Extract the [x, y] coordinate from the center of the cell holding the provided text.  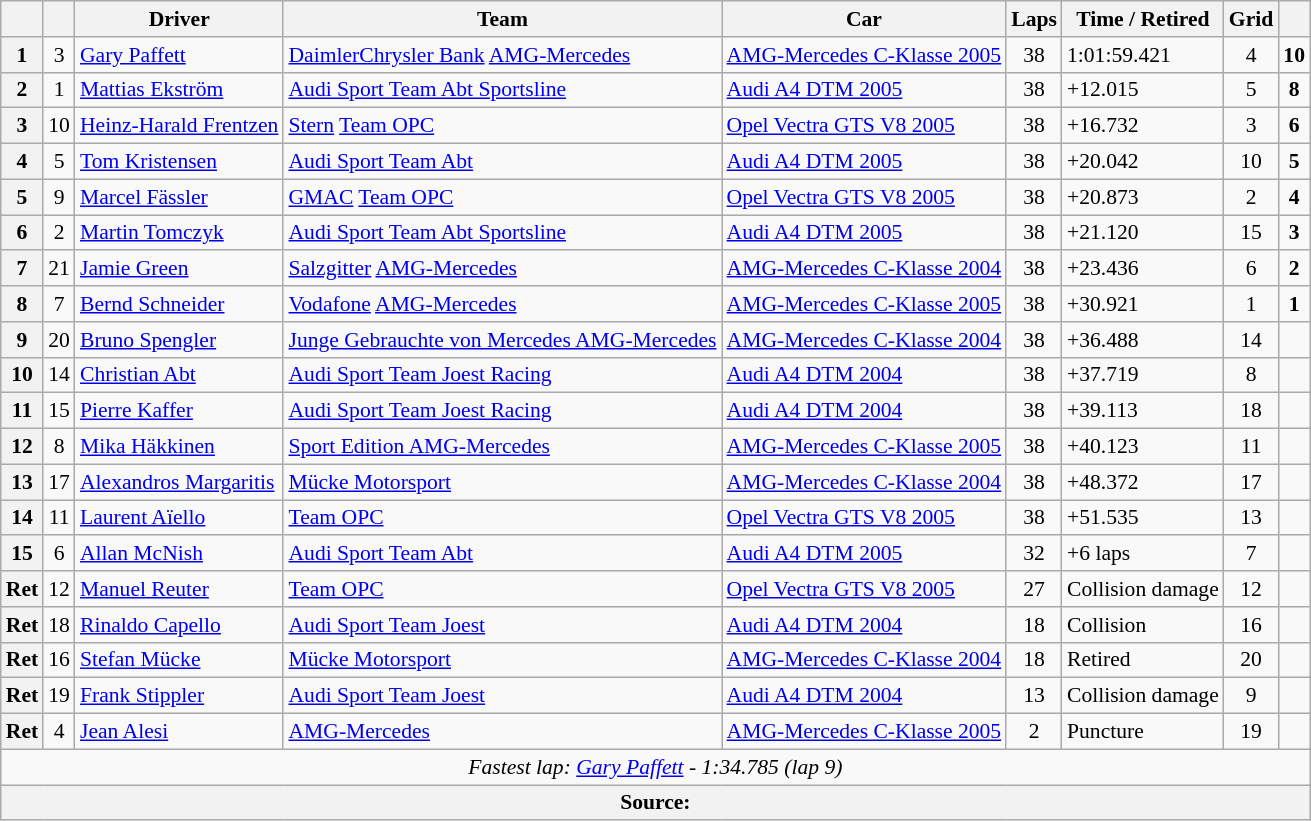
Junge Gebrauchte von Mercedes AMG-Mercedes [502, 340]
32 [1034, 554]
+39.113 [1143, 411]
Bernd Schneider [179, 304]
Gary Paffett [179, 55]
Allan McNish [179, 554]
Bruno Spengler [179, 340]
27 [1034, 589]
GMAC Team OPC [502, 197]
Stern Team OPC [502, 126]
Stefan Mücke [179, 660]
DaimlerChrysler Bank AMG-Mercedes [502, 55]
Alexandros Margaritis [179, 482]
+37.719 [1143, 375]
+12.015 [1143, 90]
+23.436 [1143, 269]
Mattias Ekström [179, 90]
Salzgitter AMG-Mercedes [502, 269]
Mika Häkkinen [179, 447]
Driver [179, 19]
Time / Retired [1143, 19]
Jean Alesi [179, 732]
+6 laps [1143, 554]
Retired [1143, 660]
Frank Stippler [179, 696]
+30.921 [1143, 304]
Sport Edition AMG-Mercedes [502, 447]
21 [59, 269]
+21.120 [1143, 233]
Heinz-Harald Frentzen [179, 126]
Collision [1143, 625]
Rinaldo Capello [179, 625]
Laps [1034, 19]
Marcel Fässler [179, 197]
+40.123 [1143, 447]
Vodafone AMG-Mercedes [502, 304]
+36.488 [1143, 340]
Source: [656, 803]
Car [864, 19]
Jamie Green [179, 269]
Manuel Reuter [179, 589]
+20.873 [1143, 197]
+16.732 [1143, 126]
+51.535 [1143, 518]
Christian Abt [179, 375]
AMG-Mercedes [502, 732]
Martin Tomczyk [179, 233]
Grid [1252, 19]
Fastest lap: Gary Paffett - 1:34.785 (lap 9) [656, 767]
Team [502, 19]
+48.372 [1143, 482]
1:01:59.421 [1143, 55]
Puncture [1143, 732]
+20.042 [1143, 162]
Pierre Kaffer [179, 411]
Laurent Aïello [179, 518]
Tom Kristensen [179, 162]
